Return the [X, Y] coordinate for the center point of the cell that contains the specified text.  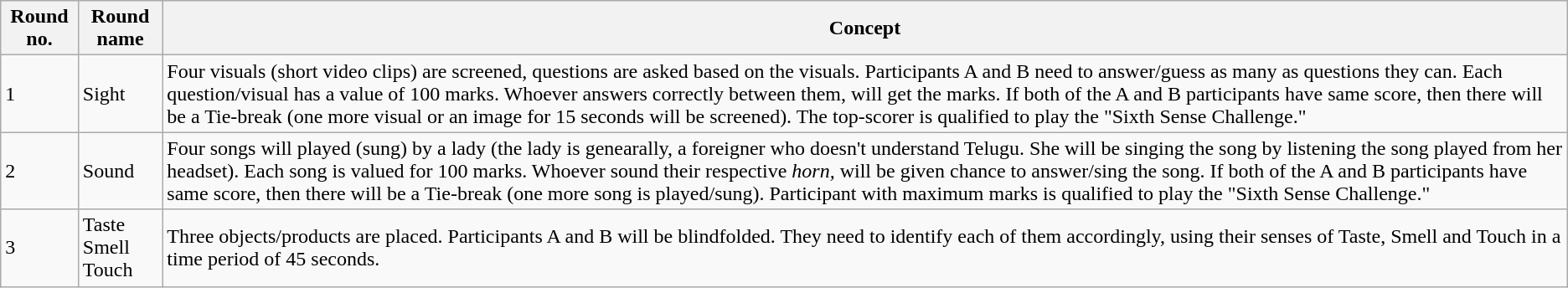
Round no. [40, 28]
Sight [121, 94]
3 [40, 248]
Round name [121, 28]
Concept [864, 28]
TasteSmellTouch [121, 248]
Sound [121, 171]
2 [40, 171]
1 [40, 94]
